Determine the (X, Y) coordinate at the center of the cell enclosing the given text.  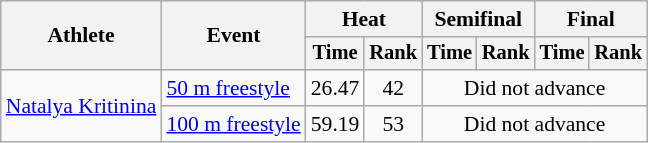
Semifinal (478, 19)
42 (393, 88)
53 (393, 124)
Final (591, 19)
Event (233, 36)
59.19 (336, 124)
Athlete (82, 36)
26.47 (336, 88)
Heat (364, 19)
Natalya Kritinina (82, 106)
100 m freestyle (233, 124)
50 m freestyle (233, 88)
